Extract the (X, Y) coordinate from the center of the cell holding the provided text.  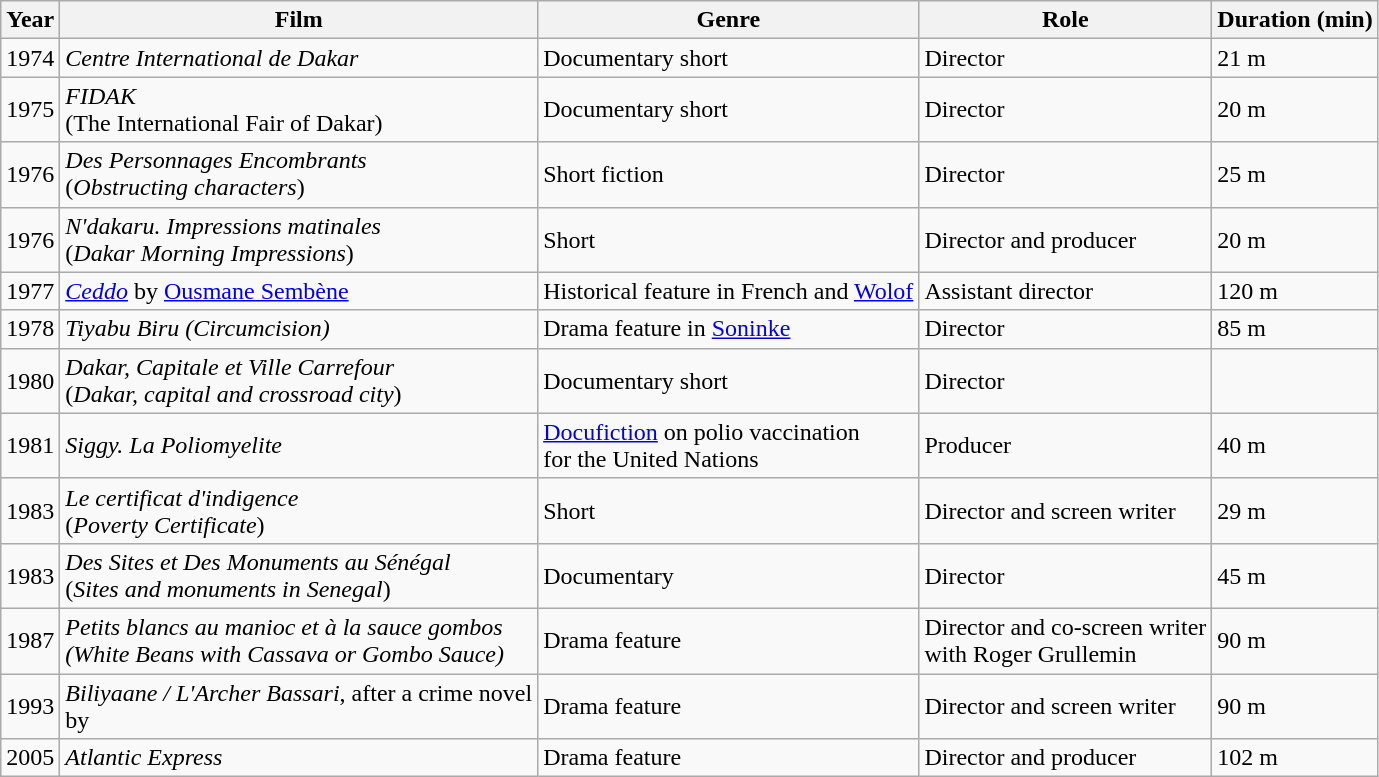
Biliyaane / L'Archer Bassari, after a crime novelby (299, 706)
Le certificat d'indigence(Poverty Certificate) (299, 510)
21 m (1295, 58)
Assistant director (1066, 291)
Genre (728, 20)
45 m (1295, 576)
1977 (30, 291)
1981 (30, 446)
FIDAK(The International Fair of Dakar) (299, 110)
Des Personnages Encombrants(Obstructing characters) (299, 174)
40 m (1295, 446)
1978 (30, 329)
Des Sites et Des Monuments au Sénégal(Sites and monuments in Senegal) (299, 576)
Producer (1066, 446)
Centre International de Dakar (299, 58)
85 m (1295, 329)
N'dakaru. Impressions matinales(Dakar Morning Impressions) (299, 240)
25 m (1295, 174)
Siggy. La Poliomyelite (299, 446)
29 m (1295, 510)
Petits blancs au manioc et à la sauce gombos(White Beans with Cassava or Gombo Sauce) (299, 640)
1987 (30, 640)
Documentary (728, 576)
2005 (30, 758)
102 m (1295, 758)
Duration (min) (1295, 20)
1980 (30, 380)
Drama feature in Soninke (728, 329)
Role (1066, 20)
1993 (30, 706)
Dakar, Capitale et Ville Carrefour(Dakar, capital and crossroad city) (299, 380)
Year (30, 20)
1974 (30, 58)
Tiyabu Biru (Circumcision) (299, 329)
Ceddo by Ousmane Sembène (299, 291)
Film (299, 20)
1975 (30, 110)
Historical feature in French and Wolof (728, 291)
120 m (1295, 291)
Atlantic Express (299, 758)
Director and co-screen writerwith Roger Grullemin (1066, 640)
Short fiction (728, 174)
Docufiction on polio vaccinationfor the United Nations (728, 446)
